Return (X, Y) of the center of cell containing provided text 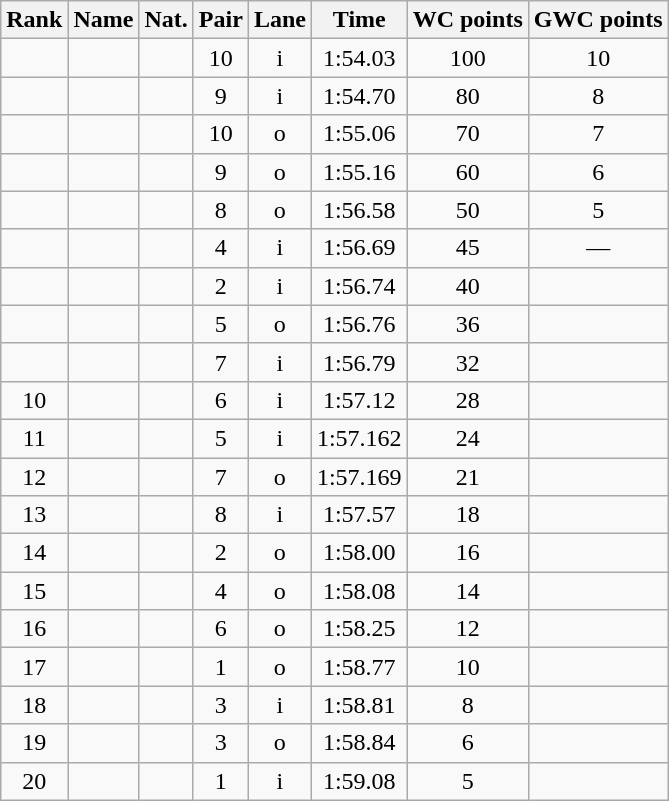
1:55.16 (359, 172)
40 (468, 286)
15 (34, 591)
Pair (220, 20)
Nat. (166, 20)
24 (468, 438)
1:58.77 (359, 667)
28 (468, 400)
1:57.57 (359, 515)
1:58.00 (359, 553)
36 (468, 324)
1:55.06 (359, 134)
1:57.162 (359, 438)
1:56.69 (359, 248)
80 (468, 96)
11 (34, 438)
1:54.03 (359, 58)
50 (468, 210)
Name (104, 20)
1:58.84 (359, 743)
1:56.74 (359, 286)
1:57.12 (359, 400)
100 (468, 58)
70 (468, 134)
17 (34, 667)
1:56.76 (359, 324)
13 (34, 515)
GWC points (598, 20)
1:54.70 (359, 96)
Rank (34, 20)
21 (468, 477)
WC points (468, 20)
20 (34, 781)
1:59.08 (359, 781)
1:58.25 (359, 629)
Time (359, 20)
1:56.58 (359, 210)
32 (468, 362)
Lane (280, 20)
19 (34, 743)
45 (468, 248)
1:58.81 (359, 705)
1:56.79 (359, 362)
60 (468, 172)
— (598, 248)
1:57.169 (359, 477)
1:58.08 (359, 591)
